Detect which cell encompasses the target text, then output its (x, y) center coordinate. 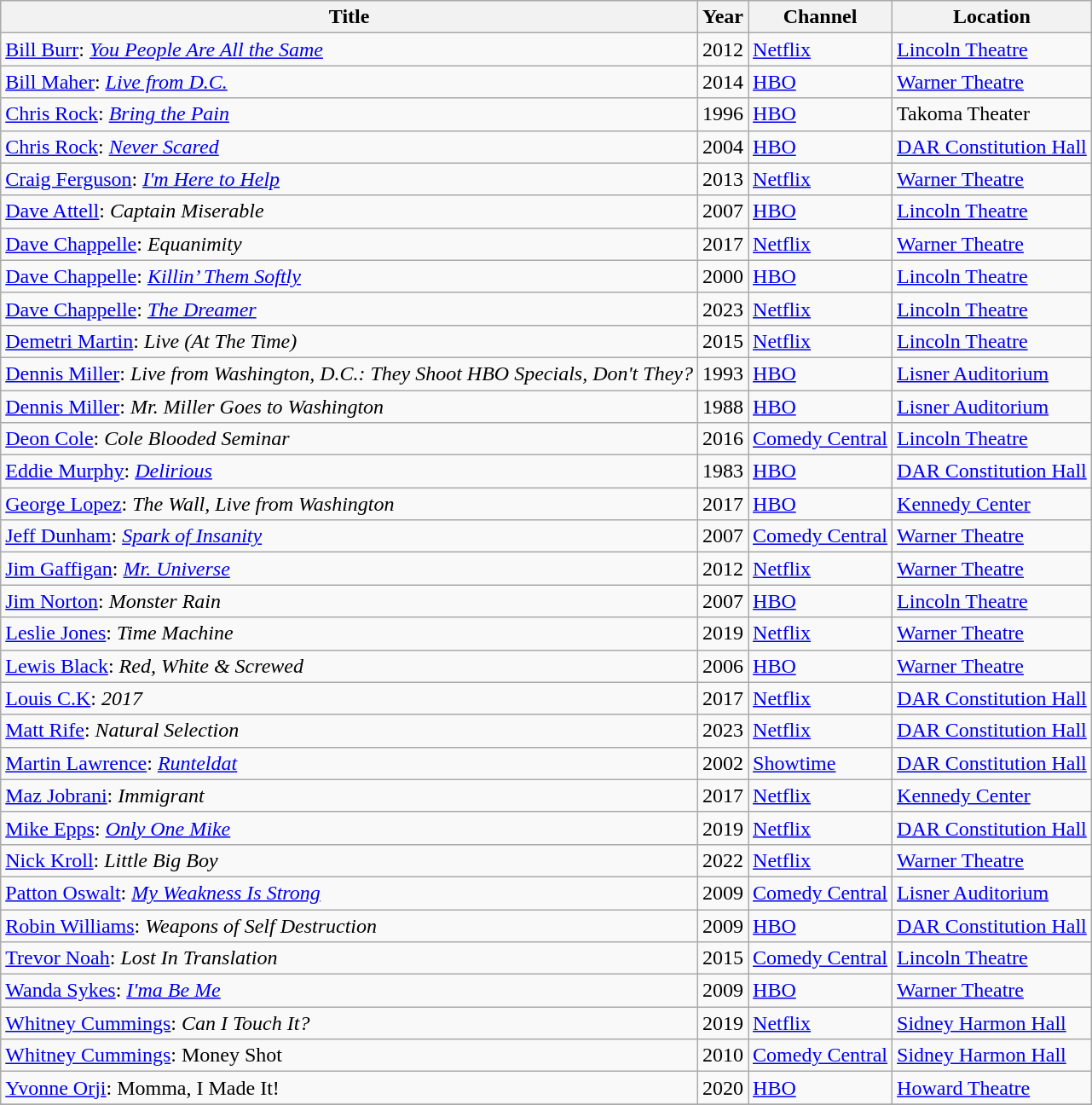
Louis C.K: 2017 (350, 698)
Matt Rife: Natural Selection (350, 731)
1983 (723, 472)
Maz Jobrani: Immigrant (350, 795)
Dave Attell: Captain Miserable (350, 211)
Yvonne Orji: Momma, I Made It! (350, 1088)
2020 (723, 1088)
2002 (723, 763)
1988 (723, 407)
1993 (723, 373)
2016 (723, 439)
2010 (723, 1056)
Bill Burr: You People Are All the Same (350, 49)
Jim Norton: Monster Rain (350, 601)
Patton Oswalt: My Weakness Is Strong (350, 893)
Demetri Martin: Live (At The Time) (350, 341)
Howard Theatre (992, 1088)
2022 (723, 860)
Takoma Theater (992, 114)
2006 (723, 666)
Deon Cole: Cole Blooded Seminar (350, 439)
Nick Kroll: Little Big Boy (350, 860)
Lewis Black: Red, White & Screwed (350, 666)
Channel (820, 17)
Chris Rock: Bring the Pain (350, 114)
Jeff Dunham: Spark of Insanity (350, 536)
2004 (723, 147)
Dave Chappelle: The Dreamer (350, 309)
1996 (723, 114)
Trevor Noah: Lost In Translation (350, 958)
Eddie Murphy: Delirious (350, 472)
2014 (723, 82)
Mike Epps: Only One Mike (350, 828)
Location (992, 17)
2013 (723, 179)
Showtime (820, 763)
Jim Gaffigan: Mr. Universe (350, 569)
Martin Lawrence: Runteldat (350, 763)
Dennis Miller: Live from Washington, D.C.: They Shoot HBO Specials, Don't They? (350, 373)
Chris Rock: Never Scared (350, 147)
Craig Ferguson: I'm Here to Help (350, 179)
Wanda Sykes: I'ma Be Me (350, 991)
Robin Williams: Weapons of Self Destruction (350, 925)
Year (723, 17)
Leslie Jones: Time Machine (350, 633)
George Lopez: The Wall, Live from Washington (350, 504)
Dave Chappelle: Killin’ Them Softly (350, 276)
Dennis Miller: Mr. Miller Goes to Washington (350, 407)
Dave Chappelle: Equanimity (350, 244)
Whitney Cummings: Can I Touch It? (350, 1023)
Whitney Cummings: Money Shot (350, 1056)
2000 (723, 276)
Title (350, 17)
Bill Maher: Live from D.C. (350, 82)
